From the cell containing the given text, extract its center point as (X, Y) coordinate. 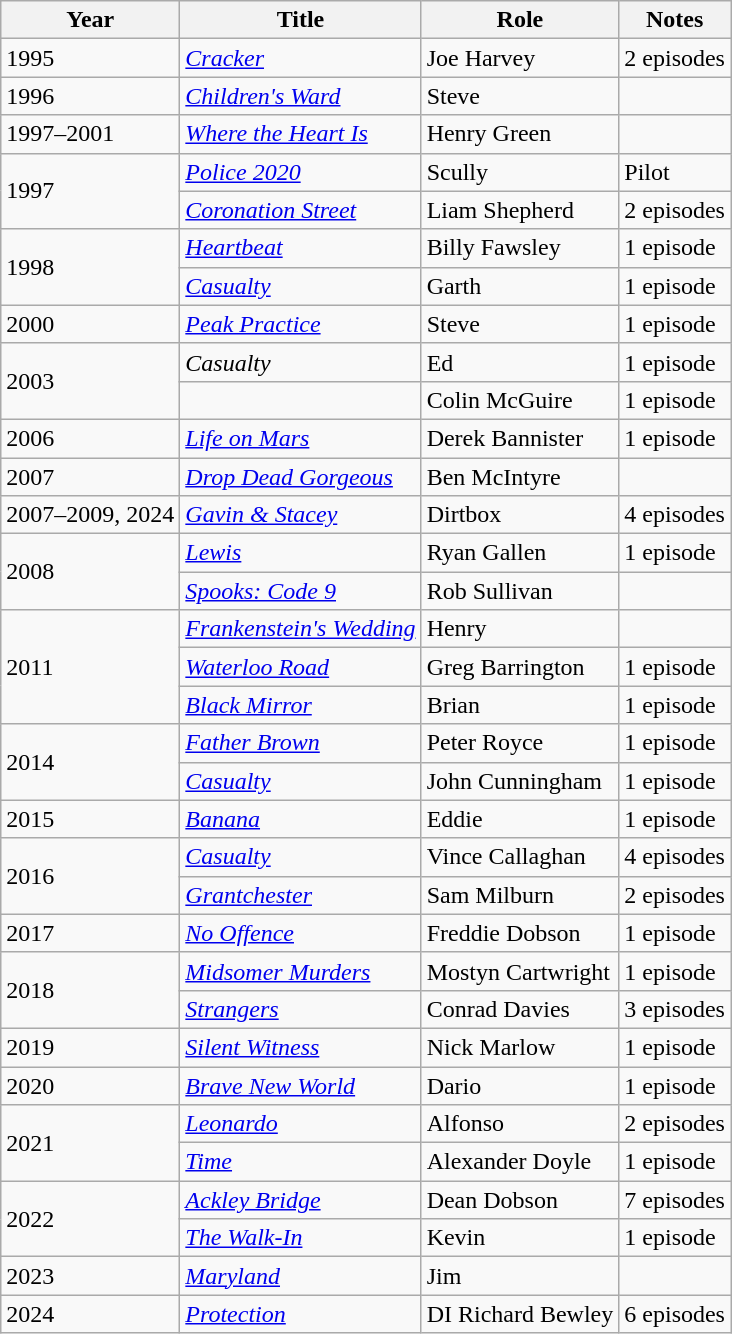
Ryan Gallen (520, 553)
2014 (90, 762)
2016 (90, 876)
1997 (90, 191)
1997–2001 (90, 134)
Mostyn Cartwright (520, 971)
Joe Harvey (520, 58)
Black Mirror (300, 705)
Dean Dobson (520, 1200)
Drop Dead Gorgeous (300, 477)
Peter Royce (520, 743)
Vince Callaghan (520, 857)
Alexander Doyle (520, 1162)
Lewis (300, 553)
Silent Witness (300, 1047)
Jim (520, 1276)
Scully (520, 172)
Rob Sullivan (520, 591)
Henry Green (520, 134)
Strangers (300, 1009)
Midsomer Murders (300, 971)
Father Brown (300, 743)
Liam Shepherd (520, 210)
Role (520, 20)
Billy Fawsley (520, 248)
2022 (90, 1219)
1998 (90, 267)
1996 (90, 96)
2024 (90, 1314)
Police 2020 (300, 172)
Cracker (300, 58)
Eddie (520, 819)
2015 (90, 819)
Life on Mars (300, 438)
Coronation Street (300, 210)
Maryland (300, 1276)
Where the Heart Is (300, 134)
Greg Barrington (520, 667)
Sam Milburn (520, 895)
Spooks: Code 9 (300, 591)
Notes (675, 20)
2018 (90, 990)
1995 (90, 58)
Pilot (675, 172)
Nick Marlow (520, 1047)
Derek Bannister (520, 438)
Dirtbox (520, 515)
Leonardo (300, 1124)
2017 (90, 933)
2007–2009, 2024 (90, 515)
Freddie Dobson (520, 933)
Ackley Bridge (300, 1200)
Title (300, 20)
Peak Practice (300, 324)
Children's Ward (300, 96)
3 episodes (675, 1009)
Brave New World (300, 1085)
2003 (90, 381)
2007 (90, 477)
Conrad Davies (520, 1009)
2019 (90, 1047)
Garth (520, 286)
Henry (520, 629)
DI Richard Bewley (520, 1314)
No Offence (300, 933)
Frankenstein's Wedding (300, 629)
Grantchester (300, 895)
Year (90, 20)
2023 (90, 1276)
Banana (300, 819)
Dario (520, 1085)
Alfonso (520, 1124)
Colin McGuire (520, 400)
2008 (90, 572)
Brian (520, 705)
John Cunningham (520, 781)
Ben McIntyre (520, 477)
The Walk-In (300, 1238)
2021 (90, 1143)
2011 (90, 667)
Time (300, 1162)
Ed (520, 362)
Waterloo Road (300, 667)
Protection (300, 1314)
2006 (90, 438)
2020 (90, 1085)
Kevin (520, 1238)
Gavin & Stacey (300, 515)
7 episodes (675, 1200)
6 episodes (675, 1314)
Heartbeat (300, 248)
2000 (90, 324)
